Search for the cell housing the specified text and yield its [x, y] center coordinate. 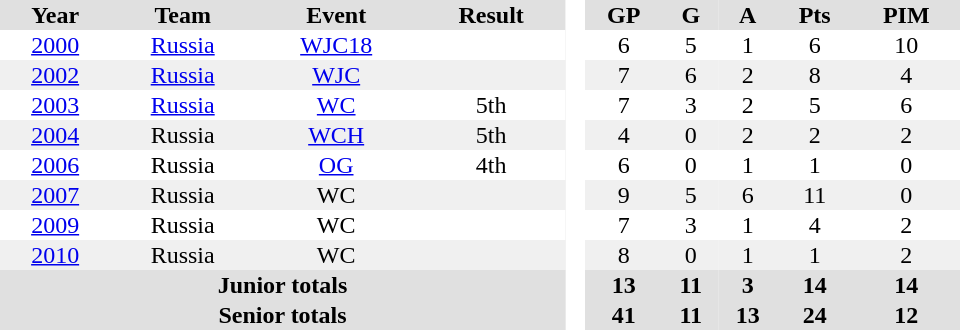
4th [491, 165]
2002 [55, 75]
WJC18 [336, 45]
WCH [336, 135]
Pts [815, 15]
2006 [55, 165]
Year [55, 15]
2003 [55, 105]
2004 [55, 135]
Team [182, 15]
10 [906, 45]
GP [624, 15]
Event [336, 15]
12 [906, 315]
WJC [336, 75]
Senior totals [282, 315]
2000 [55, 45]
PIM [906, 15]
9 [624, 195]
24 [815, 315]
Junior totals [282, 285]
2009 [55, 225]
41 [624, 315]
2007 [55, 195]
G [691, 15]
OG [336, 165]
2010 [55, 255]
Result [491, 15]
A [748, 15]
